Scan for the cell matching the given text and deliver its [x, y] coordinate at center. 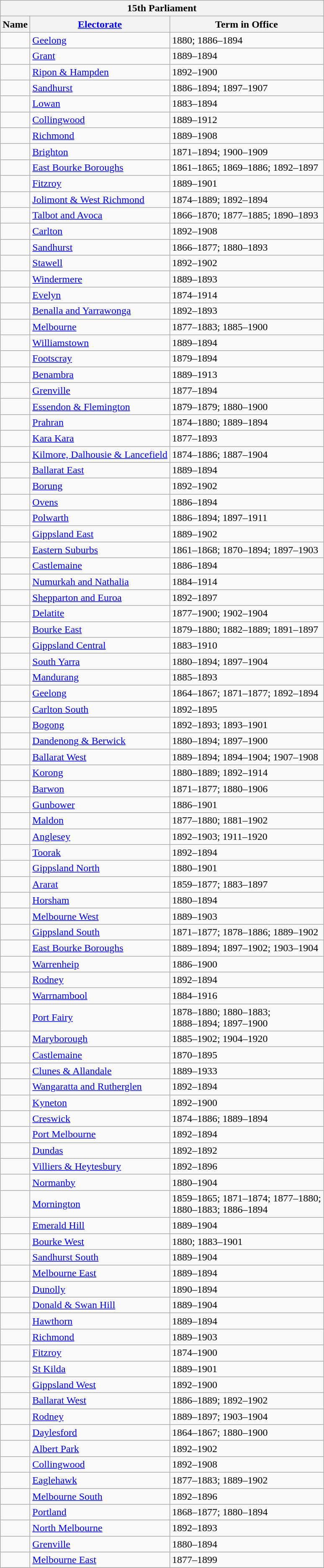
Brighton [100, 151]
1880; 1886–1894 [246, 40]
Williamstown [100, 343]
Ararat [100, 884]
South Yarra [100, 661]
Prahran [100, 422]
Barwon [100, 789]
Shepparton and Euroa [100, 598]
Numurkah and Nathalia [100, 582]
1892–1897 [246, 598]
St Kilda [100, 1369]
Carlton South [100, 709]
1880–1894; 1897–1904 [246, 661]
Kara Kara [100, 438]
1879–1879; 1880–1900 [246, 406]
1877–1880; 1881–1902 [246, 821]
Gippsland East [100, 534]
Gippsland North [100, 868]
1890–1894 [246, 1289]
1880–1901 [246, 868]
1868–1877; 1880–1894 [246, 1512]
1889–1894; 1897–1902; 1903–1904 [246, 948]
Melbourne South [100, 1496]
Jolimont & West Richmond [100, 200]
Melbourne West [100, 916]
1883–1894 [246, 104]
1886–1894; 1897–1907 [246, 88]
Mornington [100, 1204]
1874–1900 [246, 1353]
Bourke East [100, 629]
1866–1870; 1877–1885; 1890–1893 [246, 216]
1880–1894; 1897–1900 [246, 741]
Polwarth [100, 518]
Eaglehawk [100, 1480]
Windermere [100, 279]
1884–1914 [246, 582]
1889–1913 [246, 375]
1877–1883; 1889–1902 [246, 1480]
Ripon & Hampden [100, 72]
1871–1877; 1880–1906 [246, 789]
1877–1883; 1885–1900 [246, 327]
1884–1916 [246, 996]
1889–1902 [246, 534]
1885–1902; 1904–1920 [246, 1039]
Stawell [100, 263]
Hawthorn [100, 1321]
Warrenheip [100, 964]
Delatite [100, 613]
1886–1900 [246, 964]
Albert Park [100, 1448]
1859–1865; 1871–1874; 1877–1880;1880–1883; 1886–1894 [246, 1204]
Dunolly [100, 1289]
Villiers & Heytesbury [100, 1166]
Footscray [100, 359]
1864–1867; 1880–1900 [246, 1432]
Maldon [100, 821]
Talbot and Avoca [100, 216]
Clunes & Allandale [100, 1071]
1877–1900; 1902–1904 [246, 613]
1870–1895 [246, 1055]
1879–1880; 1882–1889; 1891–1897 [246, 629]
North Melbourne [100, 1528]
Port Melbourne [100, 1134]
1889–1893 [246, 279]
1861–1865; 1869–1886; 1892–1897 [246, 167]
Gippsland Central [100, 645]
Creswick [100, 1119]
1866–1877; 1880–1893 [246, 247]
1874–1880; 1889–1894 [246, 422]
Benambra [100, 375]
Electorate [100, 24]
Ovens [100, 502]
Bourke West [100, 1242]
1892–1893; 1893–1901 [246, 725]
1877–1893 [246, 438]
Mandurang [100, 677]
1871–1877; 1878–1886; 1889–1902 [246, 932]
Port Fairy [100, 1018]
Warrnambool [100, 996]
1880–1904 [246, 1182]
Sandhurst South [100, 1257]
Kyneton [100, 1103]
Grant [100, 56]
1874–1914 [246, 295]
1861–1868; 1870–1894; 1897–1903 [246, 550]
Anglesey [100, 837]
Gippsland South [100, 932]
Donald & Swan Hill [100, 1305]
Benalla and Yarrawonga [100, 311]
1892–1895 [246, 709]
Horsham [100, 900]
Portland [100, 1512]
Gunbower [100, 805]
1878–1880; 1880–1883;1888–1894; 1897–1900 [246, 1018]
1874–1886; 1889–1894 [246, 1119]
Eastern Suburbs [100, 550]
1879–1894 [246, 359]
Borung [100, 486]
1885–1893 [246, 677]
Gippsland West [100, 1385]
1889–1897; 1903–1904 [246, 1417]
1889–1894; 1894–1904; 1907–1908 [246, 757]
1886–1894; 1897–1911 [246, 518]
Kilmore, Dalhousie & Lancefield [100, 454]
1871–1894; 1900–1909 [246, 151]
1874–1889; 1892–1894 [246, 200]
1886–1901 [246, 805]
Normanby [100, 1182]
Evelyn [100, 295]
1892–1903; 1911–1920 [246, 837]
Lowan [100, 104]
1892–1892 [246, 1150]
1883–1910 [246, 645]
Dandenong & Berwick [100, 741]
1864–1867; 1871–1877; 1892–1894 [246, 693]
15th Parliament [162, 8]
Essendon & Flemington [100, 406]
1889–1933 [246, 1071]
Daylesford [100, 1432]
Dundas [100, 1150]
Emerald Hill [100, 1225]
1889–1908 [246, 136]
Melbourne [100, 327]
1880; 1883–1901 [246, 1242]
Wangaratta and Rutherglen [100, 1087]
1874–1886; 1887–1904 [246, 454]
Toorak [100, 852]
Carlton [100, 231]
Maryborough [100, 1039]
1889–1912 [246, 120]
1880–1889; 1892–1914 [246, 773]
1859–1877; 1883–1897 [246, 884]
1886–1889; 1892–1902 [246, 1401]
Bogong [100, 725]
Term in Office [246, 24]
Korong [100, 773]
1877–1894 [246, 390]
Ballarat East [100, 470]
Name [15, 24]
1877–1899 [246, 1560]
